Pinpoint the cell where the given text exists, returning its (X, Y) midpoint coordinate. 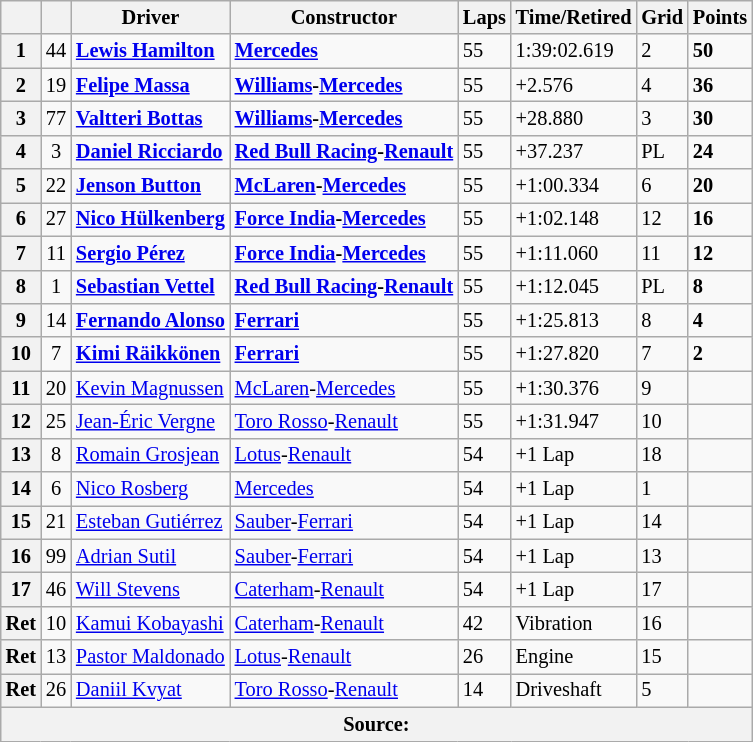
+1:11.060 (574, 253)
Sergio Pérez (150, 253)
42 (484, 623)
Jenson Button (150, 186)
Adrian Sutil (150, 556)
Time/Retired (574, 17)
27 (56, 219)
24 (720, 152)
Nico Rosberg (150, 489)
Kamui Kobayashi (150, 623)
Daniel Ricciardo (150, 152)
Kevin Magnussen (150, 388)
46 (56, 589)
Nico Hülkenberg (150, 219)
Sebastian Vettel (150, 287)
22 (56, 186)
+1:30.376 (574, 388)
21 (56, 522)
Esteban Gutiérrez (150, 522)
Pastor Maldonado (150, 657)
+28.880 (574, 118)
Vibration (574, 623)
Engine (574, 657)
30 (720, 118)
Points (720, 17)
Lewis Hamilton (150, 51)
+2.576 (574, 85)
Driveshaft (574, 690)
Grid (662, 17)
1:39:02.619 (574, 51)
+1:31.947 (574, 421)
77 (56, 118)
Jean-Éric Vergne (150, 421)
Fernando Alonso (150, 320)
+1:25.813 (574, 320)
36 (720, 85)
44 (56, 51)
25 (56, 421)
+1:00.334 (574, 186)
+1:12.045 (574, 287)
Felipe Massa (150, 85)
+1:02.148 (574, 219)
Constructor (344, 17)
18 (662, 455)
Will Stevens (150, 589)
Valtteri Bottas (150, 118)
19 (56, 85)
Driver (150, 17)
Romain Grosjean (150, 455)
Laps (484, 17)
+1:27.820 (574, 354)
Kimi Räikkönen (150, 354)
99 (56, 556)
50 (720, 51)
+37.237 (574, 152)
Daniil Kvyat (150, 690)
Source: (376, 724)
